Determine the [X, Y] coordinate at the center of the cell enclosing the given text.  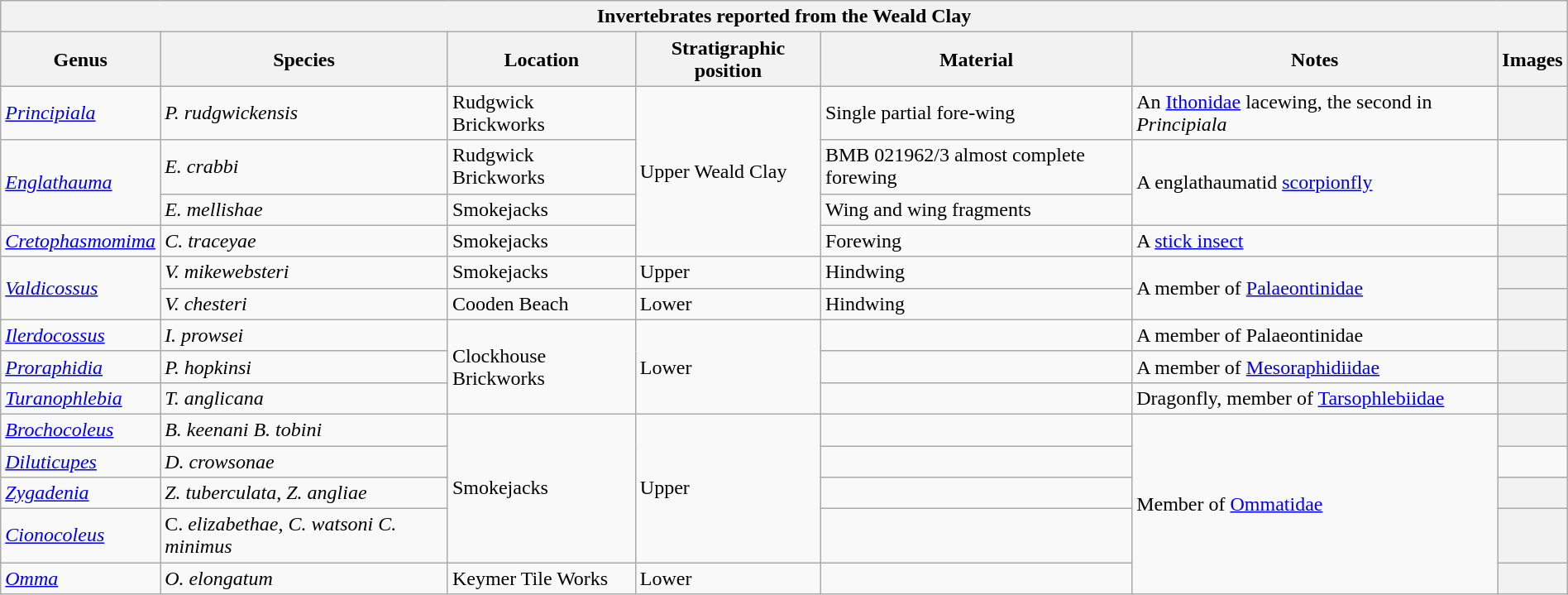
Brochocoleus [81, 429]
Ilerdocossus [81, 335]
Notes [1315, 60]
Z. tuberculata, Z. angliae [304, 493]
P. rudgwickensis [304, 113]
A englathaumatid scorpionfly [1315, 182]
P. hopkinsi [304, 367]
Omma [81, 578]
T. anglicana [304, 398]
E. crabbi [304, 167]
C. traceyae [304, 241]
D. crowsonae [304, 461]
Diluticupes [81, 461]
Dragonfly, member of Tarsophlebiidae [1315, 398]
Species [304, 60]
Keymer Tile Works [541, 578]
Turanophlebia [81, 398]
Cionocoleus [81, 536]
A member of Mesoraphidiidae [1315, 367]
V. mikewebsteri [304, 272]
Clockhouse Brickworks [541, 367]
An Ithonidae lacewing, the second in Principiala [1315, 113]
Single partial fore-wing [976, 113]
Forewing [976, 241]
Invertebrates reported from the Weald Clay [784, 17]
Wing and wing fragments [976, 209]
C. elizabethae, C. watsoni C. minimus [304, 536]
Principiala [81, 113]
Images [1532, 60]
E. mellishae [304, 209]
Cretophasmomima [81, 241]
O. elongatum [304, 578]
BMB 021962/3 almost complete forewing [976, 167]
Cooden Beach [541, 304]
Englathauma [81, 182]
A stick insect [1315, 241]
Upper Weald Clay [728, 171]
V. chesteri [304, 304]
Zygadenia [81, 493]
B. keenani B. tobini [304, 429]
Stratigraphic position [728, 60]
I. prowsei [304, 335]
Location [541, 60]
Proraphidia [81, 367]
Valdicossus [81, 288]
Genus [81, 60]
Material [976, 60]
Member of Ommatidae [1315, 503]
